Scan for the cell matching the given text and deliver its (x, y) coordinate at center. 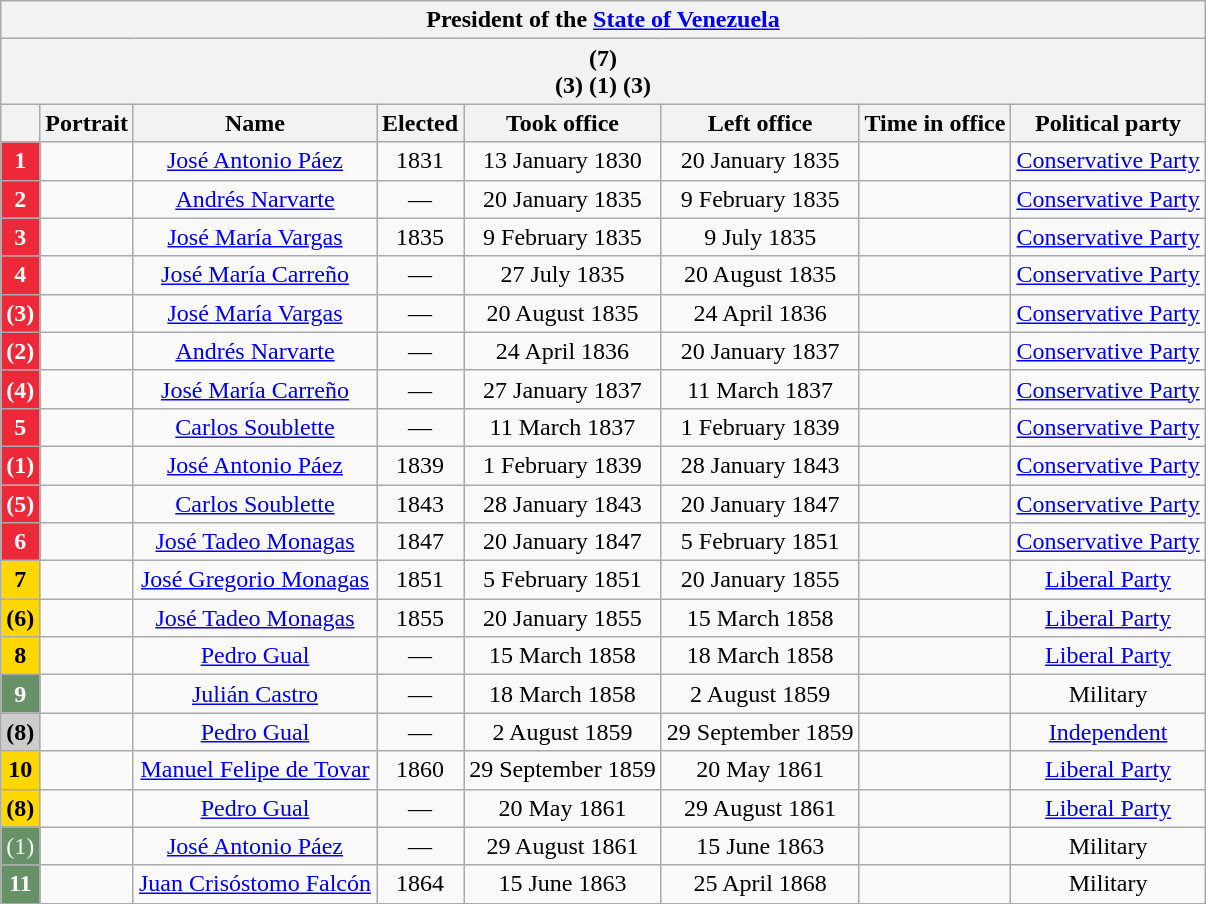
13 January 1830 (563, 161)
José Gregorio Monagas (254, 580)
25 April 1868 (760, 884)
2 (20, 199)
(3) (20, 313)
1843 (420, 503)
Political party (1108, 123)
Took office (563, 123)
(4) (20, 389)
Manuel Felipe de Tovar (254, 770)
(5) (20, 503)
Julián Castro (254, 694)
Independent (1108, 732)
27 January 1837 (563, 389)
1864 (420, 884)
3 (20, 237)
5 (20, 427)
Juan Crisóstomo Falcón (254, 884)
1860 (420, 770)
1839 (420, 465)
(6) (20, 618)
Portrait (87, 123)
4 (20, 275)
9 July 1835 (760, 237)
Name (254, 123)
6 (20, 542)
(2) (20, 351)
11 (20, 884)
7 (20, 580)
9 (20, 694)
1847 (420, 542)
1855 (420, 618)
8 (20, 656)
20 January 1837 (760, 351)
Left office (760, 123)
(7)(3) (1) (3) (604, 72)
1835 (420, 237)
1 (20, 161)
1851 (420, 580)
27 July 1835 (563, 275)
10 (20, 770)
Time in office (935, 123)
Elected (420, 123)
President of the State of Venezuela (604, 20)
1831 (420, 161)
